Identify which cell holds the provided text, then report its (x, y) central coordinate. 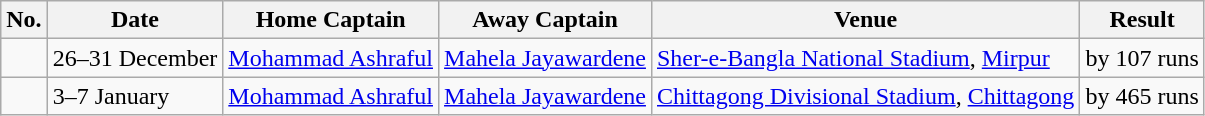
3–7 January (135, 96)
Venue (865, 20)
Home Captain (331, 20)
26–31 December (135, 58)
by 465 runs (1142, 96)
Sher-e-Bangla National Stadium, Mirpur (865, 58)
Date (135, 20)
by 107 runs (1142, 58)
No. (24, 20)
Result (1142, 20)
Away Captain (546, 20)
Chittagong Divisional Stadium, Chittagong (865, 96)
